Extract the [x, y] coordinate from the center of the cell holding the provided text.  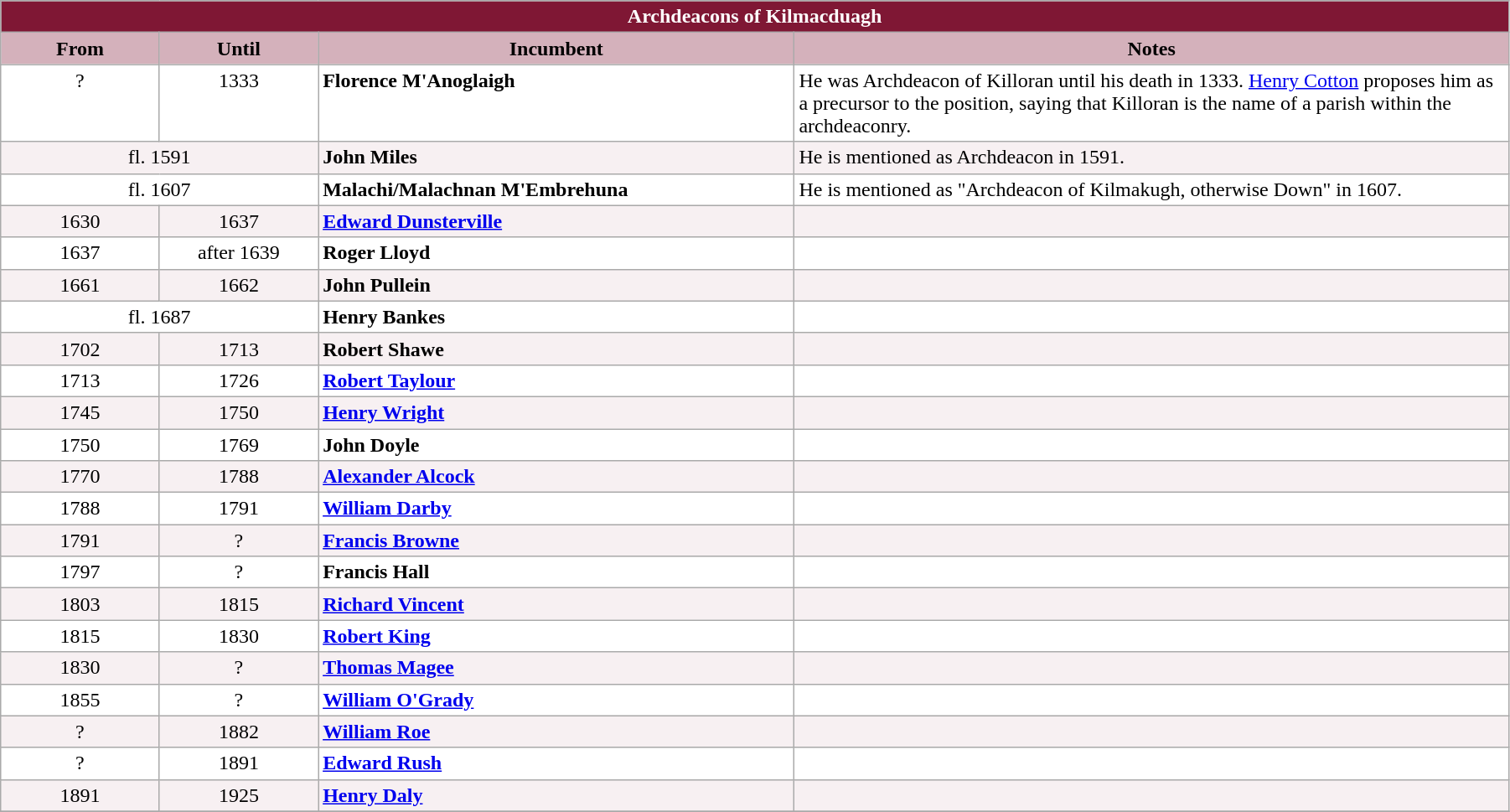
1803 [80, 604]
William Darby [556, 509]
William O'Grady [556, 700]
Until [238, 49]
1855 [80, 700]
He is mentioned as "Archdeacon of Kilmakugh, otherwise Down" in 1607. [1151, 189]
Incumbent [556, 49]
Henry Daly [556, 795]
1630 [80, 221]
From [80, 49]
He is mentioned as Archdeacon in 1591. [1151, 158]
John Doyle [556, 445]
1661 [80, 285]
fl. 1591 [159, 158]
Thomas Magee [556, 668]
after 1639 [238, 253]
1702 [80, 349]
Malachi/Malachnan M'Embrehuna [556, 189]
1726 [238, 380]
1925 [238, 795]
John Pullein [556, 285]
Richard Vincent [556, 604]
John Miles [556, 158]
Robert Shawe [556, 349]
Edward Dunsterville [556, 221]
Edward Rush [556, 763]
1769 [238, 445]
Robert Taylour [556, 380]
fl. 1687 [159, 317]
Francis Browne [556, 540]
1662 [238, 285]
Notes [1151, 49]
1797 [80, 572]
1333 [238, 103]
Francis Hall [556, 572]
1770 [80, 477]
fl. 1607 [159, 189]
Robert King [556, 636]
1882 [238, 732]
Alexander Alcock [556, 477]
William Roe [556, 732]
Archdeacons of Kilmacduagh [755, 17]
Henry Wright [556, 412]
Roger Lloyd [556, 253]
Florence M'Anoglaigh [556, 103]
1745 [80, 412]
Henry Bankes [556, 317]
